Return the [X, Y] coordinate for the center point of the cell that contains the specified text.  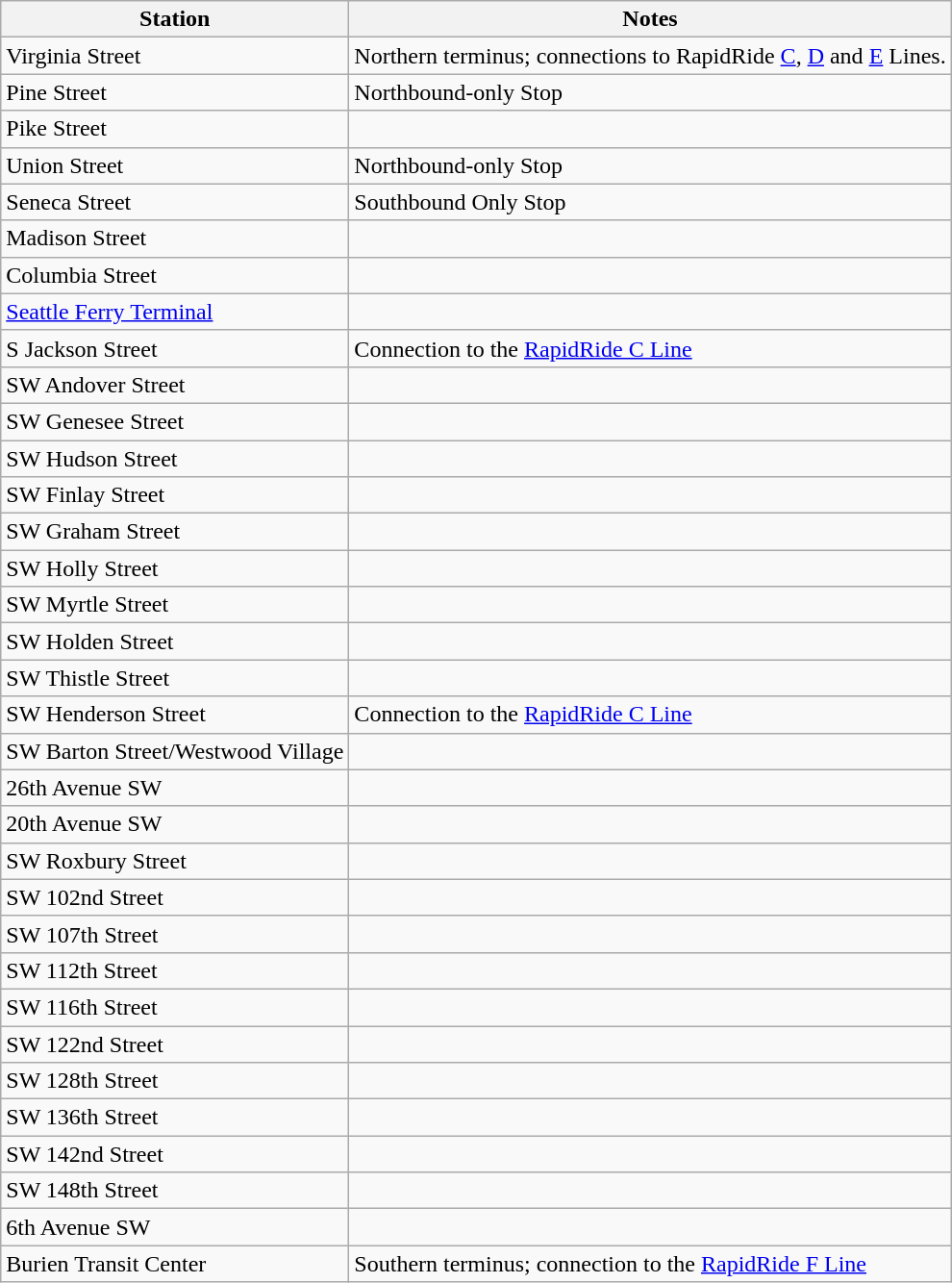
SW 122nd Street [175, 1044]
Seattle Ferry Terminal [175, 312]
Virginia Street [175, 56]
Southbound Only Stop [650, 202]
SW 102nd Street [175, 897]
Pike Street [175, 129]
SW 116th Street [175, 1007]
Northern terminus; connections to RapidRide C, D and E Lines. [650, 56]
SW Hudson Street [175, 459]
SW Thistle Street [175, 678]
Pine Street [175, 92]
SW 148th Street [175, 1191]
26th Avenue SW [175, 788]
20th Avenue SW [175, 824]
SW Genesee Street [175, 421]
SW Henderson Street [175, 715]
SW 142nd Street [175, 1154]
SW Finlay Street [175, 495]
SW Barton Street/Westwood Village [175, 751]
Notes [650, 19]
SW Andover Street [175, 385]
Burien Transit Center [175, 1264]
Union Street [175, 165]
SW Roxbury Street [175, 861]
Station [175, 19]
Madison Street [175, 239]
SW 128th Street [175, 1081]
SW Holly Street [175, 568]
S Jackson Street [175, 348]
SW Holden Street [175, 641]
6th Avenue SW [175, 1227]
Southern terminus; connection to the RapidRide F Line [650, 1264]
Columbia Street [175, 275]
SW Graham Street [175, 532]
SW 107th Street [175, 934]
SW Myrtle Street [175, 605]
SW 136th Street [175, 1118]
Seneca Street [175, 202]
SW 112th Street [175, 970]
